Provide the [X, Y] coordinate of the cell's center where the given text is located.  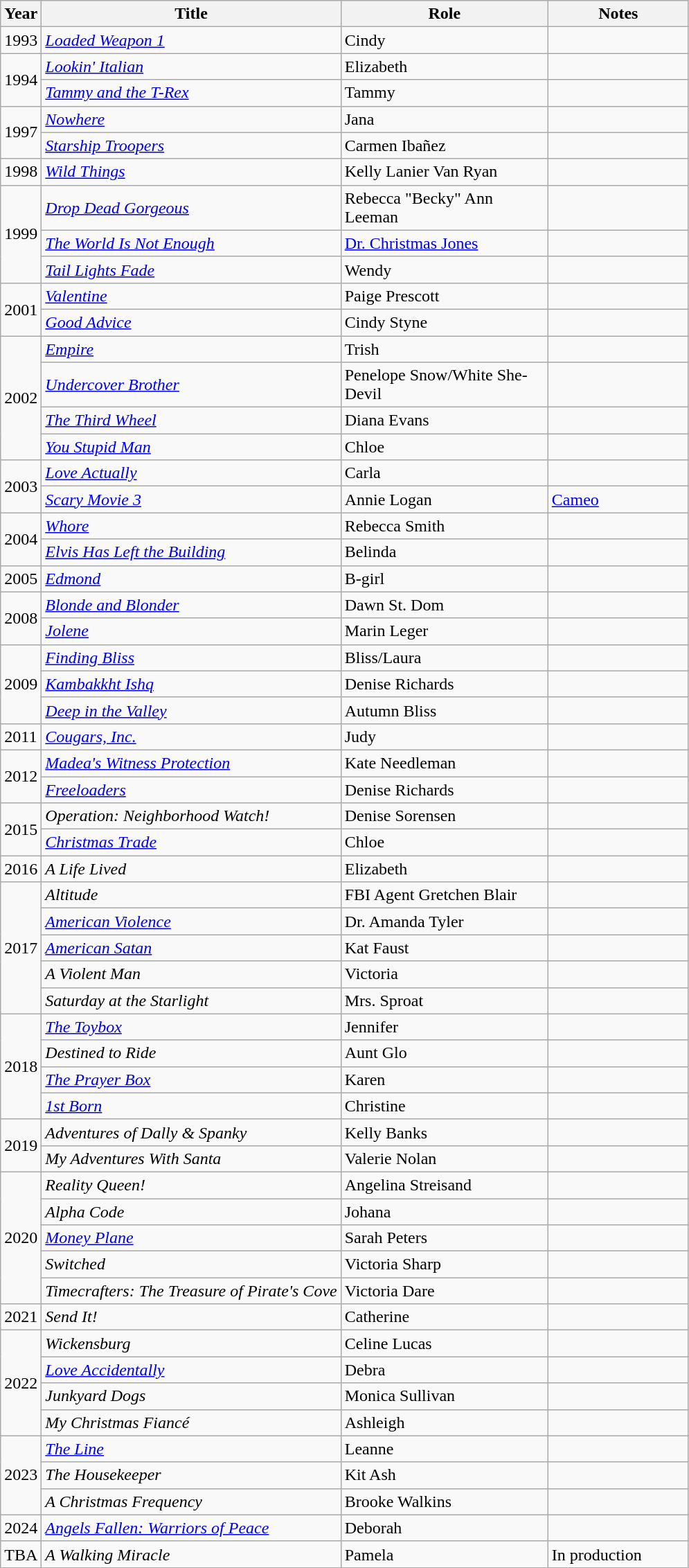
Operation: Neighborhood Watch! [191, 816]
2008 [21, 618]
2004 [21, 539]
The Prayer Box [191, 1080]
Carmen Ibañez [445, 146]
Tail Lights Fade [191, 270]
Good Advice [191, 322]
Edmond [191, 579]
Denise Sorensen [445, 816]
2019 [21, 1145]
Leanne [445, 1449]
American Satan [191, 948]
Diana Evans [445, 421]
2009 [21, 684]
You Stupid Man [191, 447]
Destined to Ride [191, 1053]
1st Born [191, 1106]
Victoria Dare [445, 1291]
Penelope Snow/White She-Devil [445, 385]
2020 [21, 1237]
Elvis Has Left the Building [191, 552]
1998 [21, 172]
Kelly Banks [445, 1132]
Valerie Nolan [445, 1159]
2012 [21, 776]
Year [21, 14]
Autumn Bliss [445, 710]
The World Is Not Enough [191, 243]
Dawn St. Dom [445, 605]
Altitude [191, 895]
Celine Lucas [445, 1344]
Love Actually [191, 473]
Christine [445, 1106]
Bliss/Laura [445, 658]
Wickensburg [191, 1344]
Carla [445, 473]
Annie Logan [445, 500]
Sarah Peters [445, 1238]
The Toybox [191, 1027]
A Walking Miracle [191, 1554]
Angelina Streisand [445, 1185]
Switched [191, 1265]
Kat Faust [445, 948]
A Violent Man [191, 974]
Love Accidentally [191, 1370]
Belinda [445, 552]
Judy [445, 737]
Adventures of Dally & Spanky [191, 1132]
2002 [21, 398]
Starship Troopers [191, 146]
The Line [191, 1449]
Valentine [191, 296]
2023 [21, 1475]
Kelly Lanier Van Ryan [445, 172]
Paige Prescott [445, 296]
Kambakkht Ishq [191, 684]
Jolene [191, 631]
2024 [21, 1528]
Ashleigh [445, 1422]
TBA [21, 1554]
Deborah [445, 1528]
A Life Lived [191, 869]
Kit Ash [445, 1475]
2001 [21, 309]
Alpha Code [191, 1212]
Saturday at the Starlight [191, 1001]
2011 [21, 737]
1993 [21, 40]
Finding Bliss [191, 658]
Trish [445, 349]
2005 [21, 579]
2021 [21, 1317]
Monica Sullivan [445, 1396]
Karen [445, 1080]
Victoria Sharp [445, 1265]
The Housekeeper [191, 1475]
1994 [21, 80]
Aunt Glo [445, 1053]
Wendy [445, 270]
Role [445, 14]
1999 [21, 234]
Rebecca Smith [445, 526]
1997 [21, 132]
Mrs. Sproat [445, 1001]
Nowhere [191, 119]
Johana [445, 1212]
FBI Agent Gretchen Blair [445, 895]
Scary Movie 3 [191, 500]
Send It! [191, 1317]
2022 [21, 1383]
Rebecca "Becky" Ann Leeman [445, 208]
Deep in the Valley [191, 710]
Money Plane [191, 1238]
Cindy Styne [445, 322]
Marin Leger [445, 631]
Angels Fallen: Warriors of Peace [191, 1528]
The Third Wheel [191, 421]
Brooke Walkins [445, 1501]
2017 [21, 948]
Drop Dead Gorgeous [191, 208]
Catherine [445, 1317]
Freeloaders [191, 789]
Cameo [618, 500]
A Christmas Frequency [191, 1501]
Whore [191, 526]
2016 [21, 869]
Wild Things [191, 172]
Timecrafters: The Treasure of Pirate's Cove [191, 1291]
2015 [21, 829]
Undercover Brother [191, 385]
Title [191, 14]
Tammy [445, 93]
Loaded Weapon 1 [191, 40]
Tammy and the T-Rex [191, 93]
2018 [21, 1066]
Victoria [445, 974]
American Violence [191, 922]
Blonde and Blonder [191, 605]
Notes [618, 14]
Jana [445, 119]
2003 [21, 486]
My Christmas Fiancé [191, 1422]
Cougars, Inc. [191, 737]
Cindy [445, 40]
Empire [191, 349]
Lookin' Italian [191, 67]
Madea's Witness Protection [191, 763]
Pamela [445, 1554]
Jennifer [445, 1027]
Debra [445, 1370]
Christmas Trade [191, 843]
My Adventures With Santa [191, 1159]
Dr. Christmas Jones [445, 243]
In production [618, 1554]
Junkyard Dogs [191, 1396]
B-girl [445, 579]
Kate Needleman [445, 763]
Dr. Amanda Tyler [445, 922]
Reality Queen! [191, 1185]
